For the text-containing cell, return its midpoint in [X, Y] coordinate format. 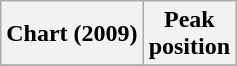
Chart (2009) [72, 34]
Peak position [189, 34]
